Determine the [X, Y] coordinate at the center of the cell enclosing the given text.  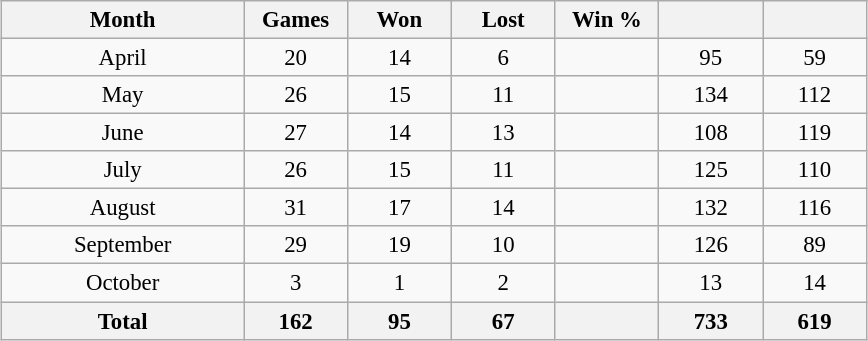
20 [296, 57]
August [123, 208]
619 [815, 321]
119 [815, 133]
2 [503, 283]
27 [296, 133]
126 [711, 245]
110 [815, 170]
April [123, 57]
134 [711, 95]
67 [503, 321]
29 [296, 245]
Month [123, 20]
June [123, 133]
125 [711, 170]
31 [296, 208]
108 [711, 133]
September [123, 245]
Games [296, 20]
59 [815, 57]
112 [815, 95]
1 [399, 283]
10 [503, 245]
Total [123, 321]
116 [815, 208]
Lost [503, 20]
89 [815, 245]
May [123, 95]
733 [711, 321]
17 [399, 208]
October [123, 283]
6 [503, 57]
Win % [607, 20]
Won [399, 20]
132 [711, 208]
3 [296, 283]
July [123, 170]
19 [399, 245]
162 [296, 321]
